For the text-containing cell, return its midpoint in [X, Y] coordinate format. 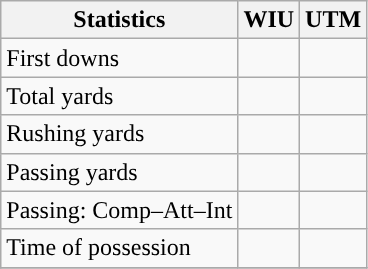
Rushing yards [120, 134]
Time of possession [120, 248]
Passing yards [120, 172]
Statistics [120, 20]
Total yards [120, 96]
First downs [120, 58]
WIU [269, 20]
Passing: Comp–Att–Int [120, 210]
UTM [334, 20]
